Determine the (x, y) coordinate at the center of the cell enclosing the given text.  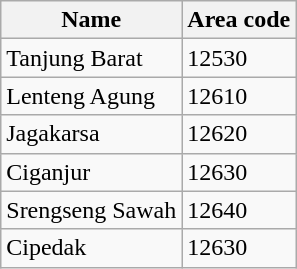
Area code (239, 20)
Ciganjur (92, 172)
Tanjung Barat (92, 58)
Lenteng Agung (92, 96)
12530 (239, 58)
12610 (239, 96)
Srengseng Sawah (92, 210)
Name (92, 20)
12620 (239, 134)
12640 (239, 210)
Cipedak (92, 248)
Jagakarsa (92, 134)
